Return the [X, Y] coordinate for the center point of the cell that contains the specified text.  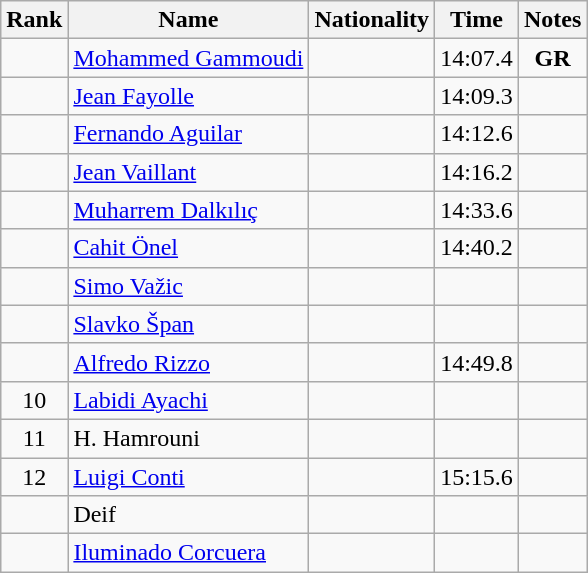
Jean Vaillant [188, 172]
Luigi Conti [188, 477]
14:09.3 [477, 96]
Mohammed Gammoudi [188, 58]
Labidi Ayachi [188, 400]
Cahit Önel [188, 248]
14:40.2 [477, 248]
Jean Fayolle [188, 96]
Rank [34, 20]
10 [34, 400]
15:15.6 [477, 477]
14:07.4 [477, 58]
Iluminado Corcuera [188, 553]
GR [552, 58]
Name [188, 20]
Deif [188, 515]
11 [34, 438]
12 [34, 477]
Slavko Špan [188, 324]
14:12.6 [477, 134]
14:33.6 [477, 210]
Simo Važic [188, 286]
Alfredo Rizzo [188, 362]
H. Hamrouni [188, 438]
14:49.8 [477, 362]
14:16.2 [477, 172]
Nationality [372, 20]
Fernando Aguilar [188, 134]
Time [477, 20]
Notes [552, 20]
Muharrem Dalkılıç [188, 210]
